Scan for the cell matching the given text and deliver its [x, y] coordinate at center. 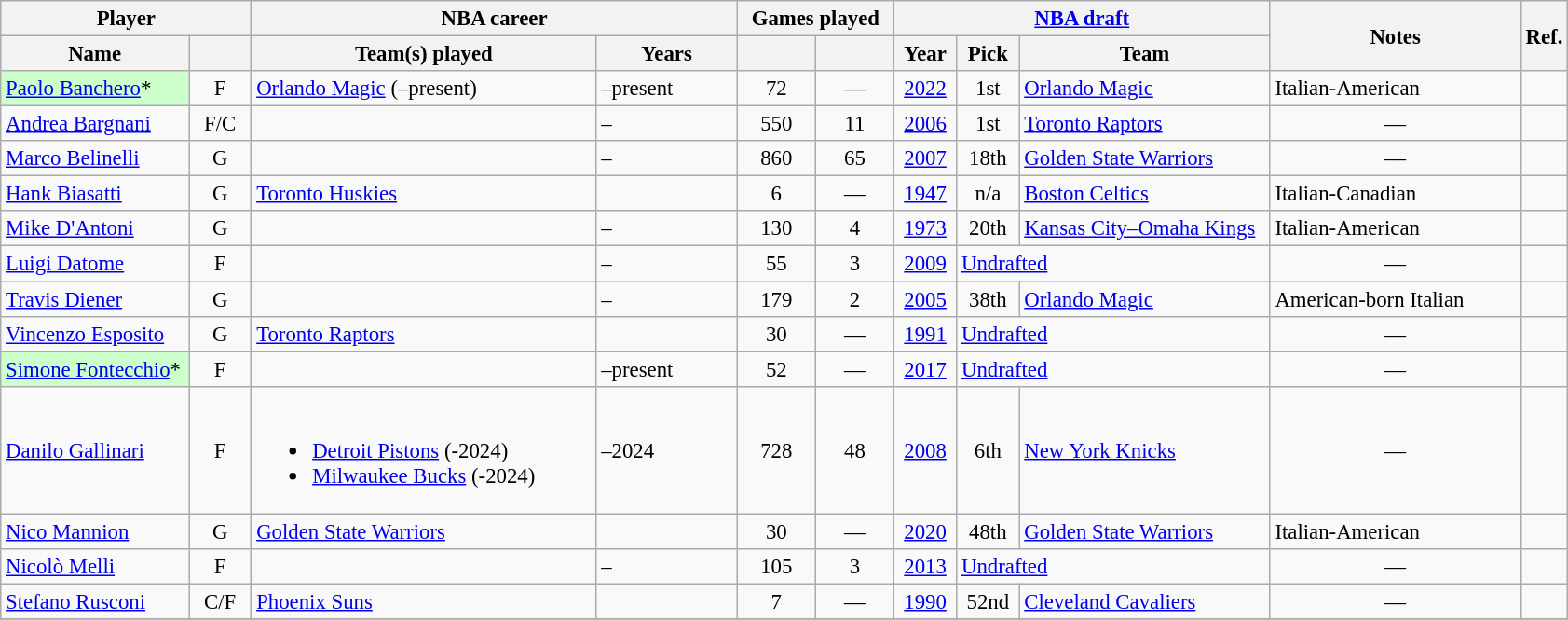
2020 [924, 532]
1990 [924, 602]
Nicolò Melli [95, 567]
Cleveland Cavaliers [1144, 602]
Travis Diener [95, 299]
American-born Italian [1396, 299]
Games played [815, 19]
Simone Fontecchio* [95, 369]
48th [988, 532]
Nico Mannion [95, 532]
Name [95, 54]
Luigi Datome [95, 264]
2008 [924, 449]
1973 [924, 228]
n/a [988, 194]
Italian-Canadian [1396, 194]
72 [776, 89]
Vincenzo Esposito [95, 334]
2013 [924, 567]
Mike D'Antoni [95, 228]
New York Knicks [1144, 449]
7 [776, 602]
4 [854, 228]
2017 [924, 369]
F/C [220, 124]
55 [776, 264]
2009 [924, 264]
Years [667, 54]
Pick [988, 54]
Danilo Gallinari [95, 449]
2007 [924, 158]
Andrea Bargnani [95, 124]
20th [988, 228]
Hank Biasatti [95, 194]
Marco Belinelli [95, 158]
65 [854, 158]
48 [854, 449]
860 [776, 158]
Player [127, 19]
11 [854, 124]
550 [776, 124]
2 [854, 299]
2022 [924, 89]
NBA draft [1082, 19]
6 [776, 194]
Team [1144, 54]
728 [776, 449]
1991 [924, 334]
52nd [988, 602]
1947 [924, 194]
Notes [1396, 35]
Paolo Banchero* [95, 89]
C/F [220, 602]
Boston Celtics [1144, 194]
105 [776, 567]
179 [776, 299]
2005 [924, 299]
Year [924, 54]
NBA career [494, 19]
Ref. [1545, 35]
18th [988, 158]
–2024 [667, 449]
Orlando Magic (–present) [424, 89]
Phoenix Suns [424, 602]
52 [776, 369]
Toronto Huskies [424, 194]
6th [988, 449]
38th [988, 299]
Team(s) played [424, 54]
130 [776, 228]
Detroit Pistons (-2024)Milwaukee Bucks (-2024) [424, 449]
Stefano Rusconi [95, 602]
2006 [924, 124]
Kansas City–Omaha Kings [1144, 228]
